Return the (x, y) coordinate for the center point of the cell that contains the specified text.  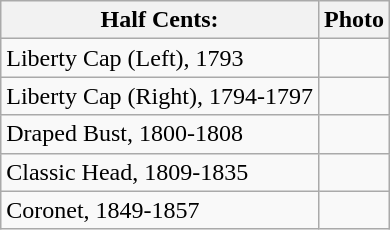
Liberty Cap (Left), 1793 (160, 58)
Classic Head, 1809-1835 (160, 172)
Coronet, 1849-1857 (160, 210)
Half Cents: (160, 20)
Photo (354, 20)
Liberty Cap (Right), 1794-1797 (160, 96)
Draped Bust, 1800-1808 (160, 134)
